Extract the (x, y) coordinate from the center of the cell holding the provided text.  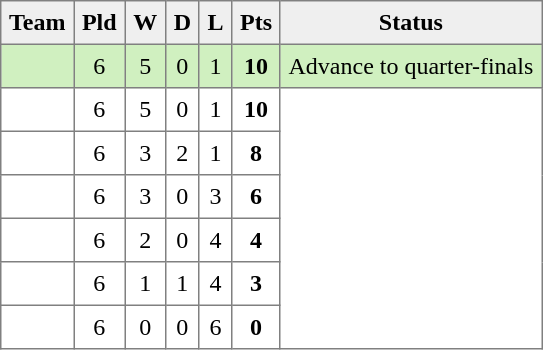
Advance to quarter-finals (410, 66)
8 (256, 153)
Team (38, 23)
Pld (100, 23)
D (182, 23)
W (145, 23)
Status (410, 23)
L (216, 23)
Pts (256, 23)
